Search for the cell housing the specified text and yield its (X, Y) center coordinate. 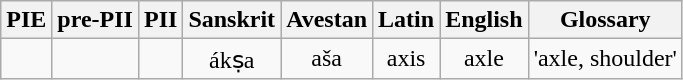
ákṣa (232, 59)
aša (327, 59)
Sanskrit (232, 20)
'axle, shoulder' (605, 59)
English (484, 20)
axis (406, 59)
PIE (26, 20)
axle (484, 59)
Glossary (605, 20)
PII (160, 20)
pre-PII (96, 20)
Avestan (327, 20)
Latin (406, 20)
